For the text-containing cell, return its midpoint in (x, y) coordinate format. 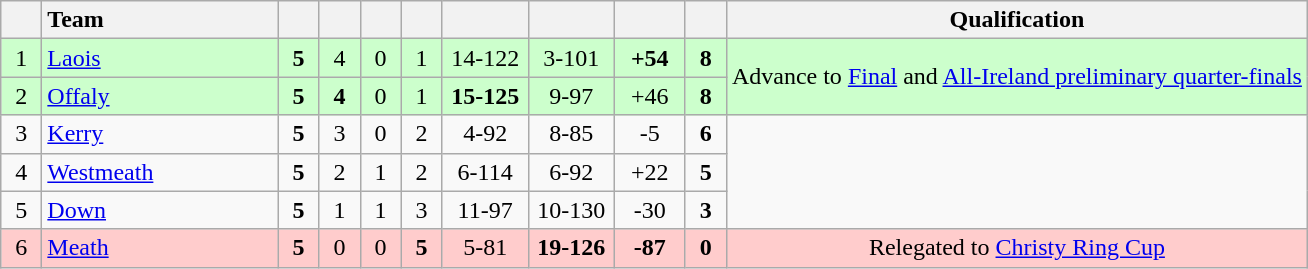
Kerry (160, 134)
4-92 (485, 134)
+46 (650, 96)
6-114 (485, 172)
6-92 (571, 172)
Relegated to Christy Ring Cup (1016, 248)
19-126 (571, 248)
-87 (650, 248)
9-97 (571, 96)
+22 (650, 172)
-30 (650, 210)
8-85 (571, 134)
Down (160, 210)
15-125 (485, 96)
5-81 (485, 248)
3-101 (571, 58)
Offaly (160, 96)
14-122 (485, 58)
11-97 (485, 210)
+54 (650, 58)
Advance to Final and All-Ireland preliminary quarter-finals (1016, 77)
10-130 (571, 210)
Team (160, 20)
-5 (650, 134)
Meath (160, 248)
Qualification (1016, 20)
Westmeath (160, 172)
Laois (160, 58)
